Locate the cell with the specified text and output its (X, Y) center coordinate. 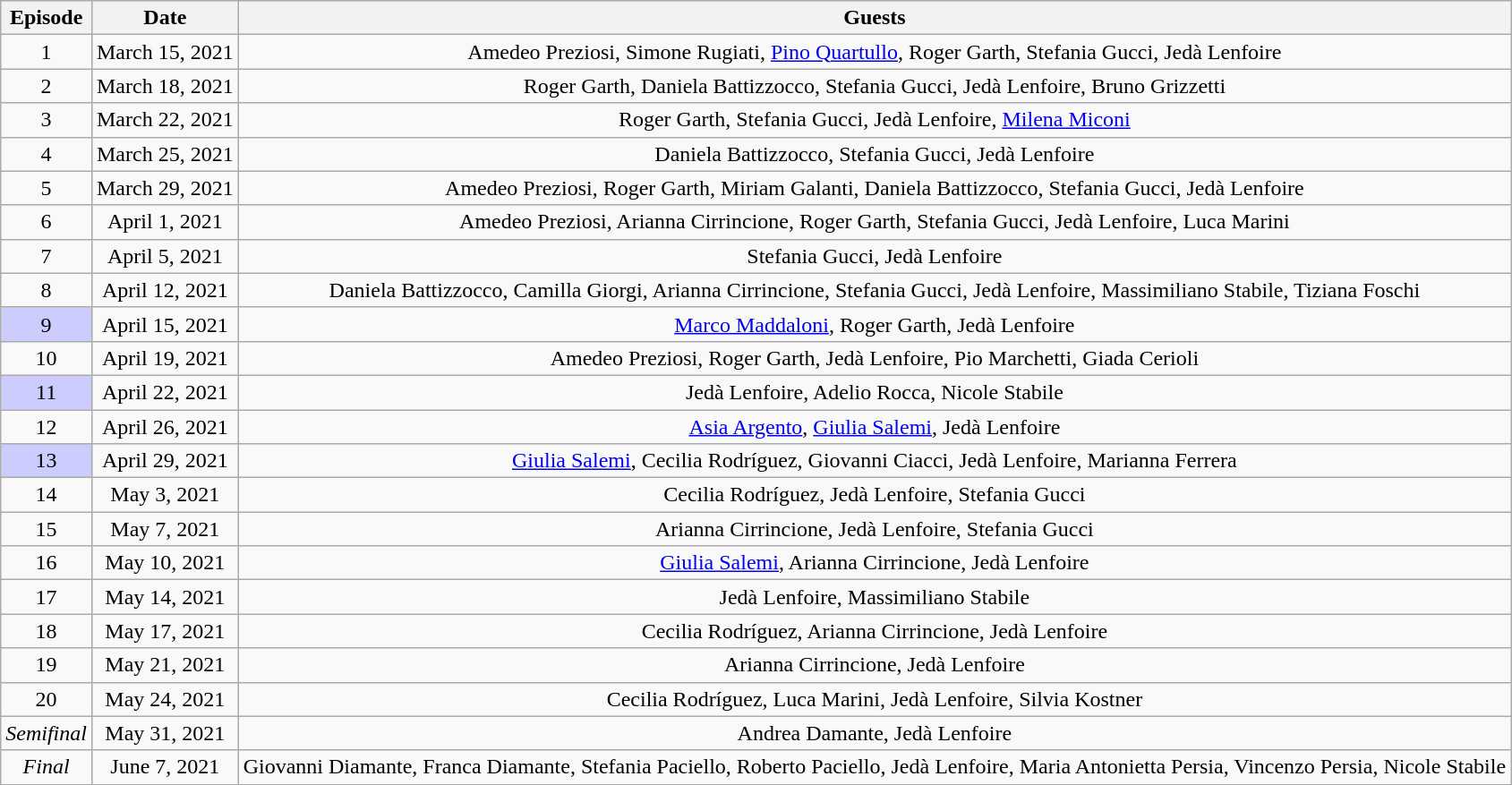
17 (47, 597)
Jedà Lenfoire, Massimiliano Stabile (874, 597)
9 (47, 324)
Cecilia Rodríguez, Arianna Cirrincione, Jedà Lenfoire (874, 631)
Giovanni Diamante, Franca Diamante, Stefania Paciello, Roberto Paciello, Jedà Lenfoire, Maria Antonietta Persia, Vincenzo Persia, Nicole Stabile (874, 767)
March 25, 2021 (165, 154)
Amedeo Preziosi, Roger Garth, Miriam Galanti, Daniela Battizzocco, Stefania Gucci, Jedà Lenfoire (874, 188)
14 (47, 495)
April 15, 2021 (165, 324)
20 (47, 699)
Jedà Lenfoire, Adelio Rocca, Nicole Stabile (874, 392)
April 22, 2021 (165, 392)
May 3, 2021 (165, 495)
Semifinal (47, 733)
March 18, 2021 (165, 86)
Asia Argento, Giulia Salemi, Jedà Lenfoire (874, 427)
11 (47, 392)
Stefania Gucci, Jedà Lenfoire (874, 256)
19 (47, 665)
March 29, 2021 (165, 188)
Date (165, 18)
May 21, 2021 (165, 665)
May 31, 2021 (165, 733)
6 (47, 222)
Arianna Cirrincione, Jedà Lenfoire, Stefania Gucci (874, 529)
Giulia Salemi, Arianna Cirrincione, Jedà Lenfoire (874, 563)
16 (47, 563)
June 7, 2021 (165, 767)
Amedeo Preziosi, Roger Garth, Jedà Lenfoire, Pio Marchetti, Giada Cerioli (874, 358)
May 24, 2021 (165, 699)
May 14, 2021 (165, 597)
Roger Garth, Stefania Gucci, Jedà Lenfoire, Milena Miconi (874, 120)
13 (47, 461)
7 (47, 256)
Cecilia Rodríguez, Jedà Lenfoire, Stefania Gucci (874, 495)
April 12, 2021 (165, 290)
4 (47, 154)
April 29, 2021 (165, 461)
8 (47, 290)
Andrea Damante, Jedà Lenfoire (874, 733)
March 15, 2021 (165, 52)
Giulia Salemi, Cecilia Rodríguez, Giovanni Ciacci, Jedà Lenfoire, Marianna Ferrera (874, 461)
12 (47, 427)
Marco Maddaloni, Roger Garth, Jedà Lenfoire (874, 324)
10 (47, 358)
Amedeo Preziosi, Arianna Cirrincione, Roger Garth, Stefania Gucci, Jedà Lenfoire, Luca Marini (874, 222)
15 (47, 529)
5 (47, 188)
Daniela Battizzocco, Stefania Gucci, Jedà Lenfoire (874, 154)
April 5, 2021 (165, 256)
Arianna Cirrincione, Jedà Lenfoire (874, 665)
Cecilia Rodríguez, Luca Marini, Jedà Lenfoire, Silvia Kostner (874, 699)
May 10, 2021 (165, 563)
Guests (874, 18)
18 (47, 631)
March 22, 2021 (165, 120)
2 (47, 86)
Episode (47, 18)
1 (47, 52)
Daniela Battizzocco, Camilla Giorgi, Arianna Cirrincione, Stefania Gucci, Jedà Lenfoire, Massimiliano Stabile, Tiziana Foschi (874, 290)
April 1, 2021 (165, 222)
April 26, 2021 (165, 427)
3 (47, 120)
Final (47, 767)
Amedeo Preziosi, Simone Rugiati, Pino Quartullo, Roger Garth, Stefania Gucci, Jedà Lenfoire (874, 52)
May 7, 2021 (165, 529)
Roger Garth, Daniela Battizzocco, Stefania Gucci, Jedà Lenfoire, Bruno Grizzetti (874, 86)
May 17, 2021 (165, 631)
April 19, 2021 (165, 358)
